Identify which cell holds the provided text, then report its [x, y] central coordinate. 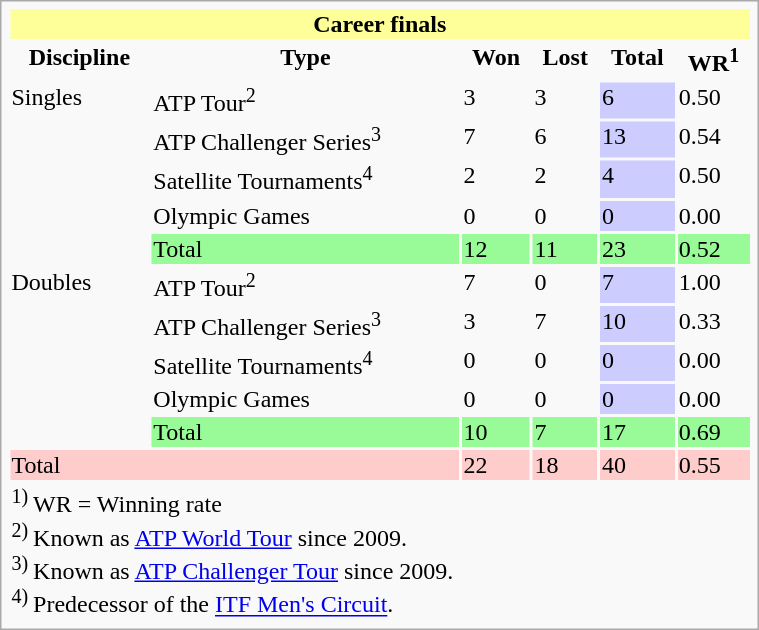
12 [496, 248]
Won [496, 60]
1.00 [713, 284]
0.69 [713, 433]
0.52 [713, 248]
11 [565, 248]
Doubles [80, 356]
Type [306, 60]
40 [637, 466]
4 [637, 179]
0.33 [713, 324]
18 [565, 466]
Career finals [380, 24]
22 [496, 466]
WR1 [713, 60]
0.55 [713, 466]
Lost [565, 60]
13 [637, 139]
23 [637, 248]
1) WR = Winning rate2) Known as ATP World Tour since 2009.3) Known as ATP Challenger Tour since 2009.4) Predecessor of the ITF Men's Circuit. [380, 552]
Singles [80, 172]
0.54 [713, 139]
17 [637, 433]
Discipline [80, 60]
